Output the (X, Y) coordinate of the center of the cell containing the given text.  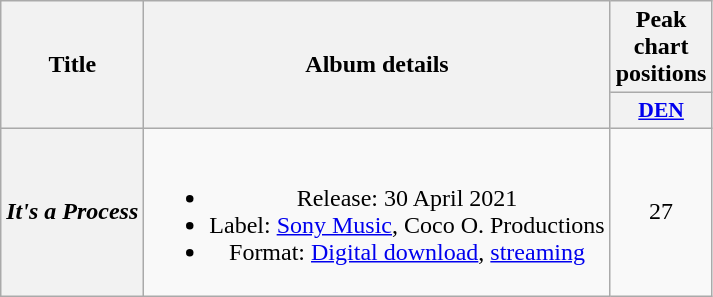
Album details (377, 65)
Peak chart positions (661, 47)
27 (661, 212)
It's a Process (72, 212)
DEN (661, 111)
Title (72, 65)
Release: 30 April 2021Label: Sony Music, Coco O. ProductionsFormat: Digital download, streaming (377, 212)
